Provide the [x, y] coordinate of the cell's center where the given text is located.  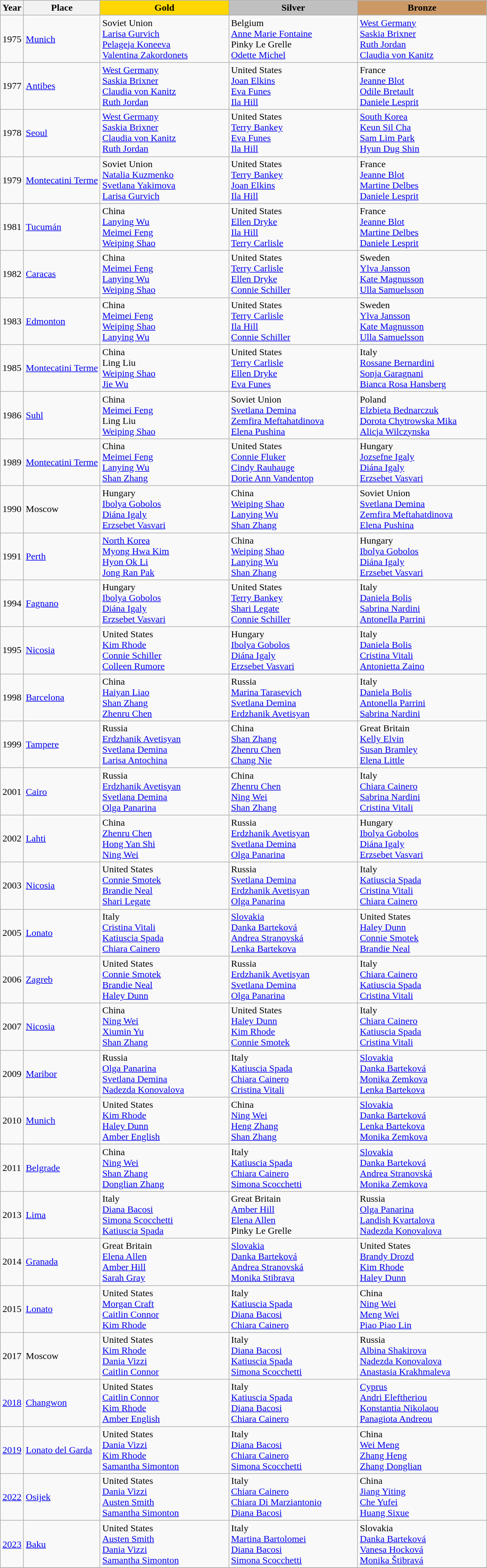
ChinaNing WeiMeng WeiPiao Piao Lin [422, 1309]
United StatesTerry CarlisleEllen DrykeConnie Schiller [293, 274]
ChinaMeimei FengLanying WuWeiping Shao [164, 274]
United StatesHaley DunnConnie SmotekBrandie Neal [422, 932]
Gold [164, 8]
1995 [12, 650]
2017 [12, 1356]
United StatesTerry BankeyShari LegateConnie Schiller [293, 604]
Zagreb [62, 980]
Lahti [62, 838]
ChinaZhenru ChenNing WeiShan Zhang [293, 792]
ChinaMeimei FengLing LiuWeiping Shao [164, 415]
2005 [12, 932]
Great BritainAmber HillElena AllenPinky Le Grelle [293, 1214]
ItalyChiara CaineroChiara Di MarziantonioDiana Bacosi [293, 1497]
CyprusAndri EleftheriouKonstantia NikolaouPanagiota Andreou [422, 1403]
Barcelona [62, 698]
Great BritainElena AllenAmber HillSarah Gray [164, 1262]
Suhl [62, 415]
Cairo [62, 792]
2010 [12, 1120]
United StatesTerry CarlisleEllen DrykeEva Funes [293, 368]
Antibes [62, 86]
United StatesJoan ElkinsEva FunesIla Hill [293, 86]
Lonato del Garda [62, 1450]
2006 [12, 980]
Great BritainKelly ElvinSusan BramleyElena Little [422, 744]
ChinaMeimei FengLanying WuShan Zhang [164, 462]
ChinaShan ZhangZhenru ChenChang Nie [293, 744]
Changwon [62, 1403]
ItalyMartina BartolomeiDiana BacosiSimona Scocchetti [293, 1544]
PolandElzbieta BednarczukDorota Chytrowska MikaAlicja Wilczynska [422, 415]
ItalyRossane BernardiniSonja GaragnaniBianca Rosa Hansberg [422, 368]
ItalyCristina VitaliKatiuscia SpadaChiara Cainero [164, 932]
1979 [12, 180]
Year [12, 8]
1978 [12, 133]
1977 [12, 86]
2011 [12, 1168]
North KoreaMyong Hwa KimHyon Ok LiJong Ran Pak [164, 556]
ItalyChiara CaineroSabrina NardiniCristina Vitali [422, 792]
1990 [12, 509]
SlovakiaDanka BartekováAndrea StranovskáMonika Stibrava [293, 1262]
Fagnano [62, 604]
United StatesTerry BankeyEva FunesIla Hill [293, 133]
ItalyDaniela BolisSabrina NardiniAntonella Parrini [422, 604]
SlovakiaDanka BartekováAndrea StranovskáMonika Zemkova [422, 1168]
Granada [62, 1262]
SlovakiaDanka BartekováAndrea StranovskáLenka Bartekova [293, 932]
United StatesAusten SmithDania VizziSamantha Simonton [164, 1544]
1989 [12, 462]
ChinaNing WeiXiumin YuShan Zhang [164, 1026]
2009 [12, 1074]
United StatesTerry CarlisleIla HillConnie Schiller [293, 321]
United StatesMorgan CraftCaitlin ConnorKim Rhode [164, 1309]
United StatesKim RhodeConnie SchillerColleen Rumore [164, 650]
SlovakiaDanka BartekováMonika ZemkovaLenka Bartekova [422, 1074]
Bronze [422, 8]
Edmonton [62, 321]
Place [62, 8]
United StatesHaley DunnKim RhodeConnie Smotek [293, 1026]
Osijek [62, 1497]
1982 [12, 274]
2018 [12, 1403]
2007 [12, 1026]
United StatesTerry BankeyJoan ElkinsIla Hill [293, 180]
Maribor [62, 1074]
2001 [12, 792]
Perth [62, 556]
2003 [12, 886]
RussiaMarina TarasevichSvetlana DeminaErdzhanik Avetisyan [293, 698]
ItalyDaniela BolisCristina VitaliAntonietta Zaino [422, 650]
FranceJeanne BlotOdile BretaultDaniele Lesprit [422, 86]
West GermanySaskia BrixnerRuth JordanClaudia von Kanitz [422, 39]
RussiaAlbina ShakirovaNadezda KonovalovaAnastasia Krakhmaleva [422, 1356]
ChinaHaiyan LiaoShan ZhangZhenru Chen [164, 698]
BelgiumAnne Marie FontainePinky Le GrelleOdette Michel [293, 39]
ItalyDiana BacosiKatiuscia SpadaSimona Scocchetti [293, 1356]
Tucumán [62, 227]
SlovakiaDanka BartekováVanesa HockováMonika Štibravá [422, 1544]
2013 [12, 1214]
United StatesDania VizziAusten SmithSamantha Simonton [164, 1497]
United StatesBrandy DrozdKim RhodeHaley Dunn [422, 1262]
Baku [62, 1544]
Caracas [62, 274]
1985 [12, 368]
Lima [62, 1214]
ItalyKatiuscia SpadaChiara CaineroCristina Vitali [293, 1074]
ChinaNing WeiShan ZhangDonglian Zhang [164, 1168]
ItalyDiana BacosiChiara CaineroSimona Scocchetti [293, 1450]
RussiaOlga PanarinaLandish KvartalovaNadezda Konovalova [422, 1214]
ItalyKatiuscia SpadaCristina VitaliChiara Cainero [422, 886]
1994 [12, 604]
ChinaNing WeiHeng ZhangShan Zhang [293, 1120]
RussiaErdzhanik AvetisyanSvetlana DeminaLarisa Antochina [164, 744]
2019 [12, 1450]
ChinaLing LiuWeiping ShaoJie Wu [164, 368]
2023 [12, 1544]
1998 [12, 698]
United StatesCaitlin ConnorKim RhodeAmber English [164, 1403]
United StatesDania VizziKim RhodeSamantha Simonton [164, 1450]
RussiaOlga PanarinaSvetlana DeminaNadezda Konovalova [164, 1074]
Soviet UnionNatalia KuzmenkoSvetlana YakimovaLarisa Gurvich [164, 180]
ChinaJiang YitingChe YufeiHuang Sixue [422, 1497]
1991 [12, 556]
2002 [12, 838]
Soviet UnionLarisa GurvichPelageja KoneevaValentina Zakordonets [164, 39]
2022 [12, 1497]
United StatesKim RhodeHaley DunnAmber English [164, 1120]
1983 [12, 321]
ChinaZhenru ChenHong Yan ShiNing Wei [164, 838]
2014 [12, 1262]
United StatesConnie SmotekBrandie NealHaley Dunn [164, 980]
South KoreaKeun Sil ChaSam Lim ParkHyun Dug Shin [422, 133]
United StatesConnie SmotekBrandie NealShari Legate [164, 886]
Belgrade [62, 1168]
ItalyDiana BacosiSimona ScocchettiKatiuscia Spada [164, 1214]
HungaryJozsefne IgalyDiána IgalyErzsebet Vasvari [422, 462]
1981 [12, 227]
Silver [293, 8]
ChinaLanying WuMeimei FengWeiping Shao [164, 227]
United StatesEllen DrykeIla HillTerry Carlisle [293, 227]
1975 [12, 39]
RussiaSvetlana DeminaErdzhanik AvetisyanOlga Panarina [293, 886]
SlovakiaDanka BartekováLenka BartekovaMonika Zemkova [422, 1120]
ItalyDaniela BolisAntonella ParriniSabrina Nardini [422, 698]
ChinaWei MengZhang HengZhang Donglian [422, 1450]
United StatesKim RhodeDania VizziCaitlin Connor [164, 1356]
United StatesConnie FlukerCindy RauhaugeDorie Ann Vandentop [293, 462]
ItalyKatiuscia SpadaChiara CaineroSimona Scocchetti [293, 1168]
ChinaMeimei FengWeiping ShaoLanying Wu [164, 321]
1999 [12, 744]
Tampere [62, 744]
1986 [12, 415]
2015 [12, 1309]
Seoul [62, 133]
